Pinpoint the cell where the given text exists, returning its (X, Y) midpoint coordinate. 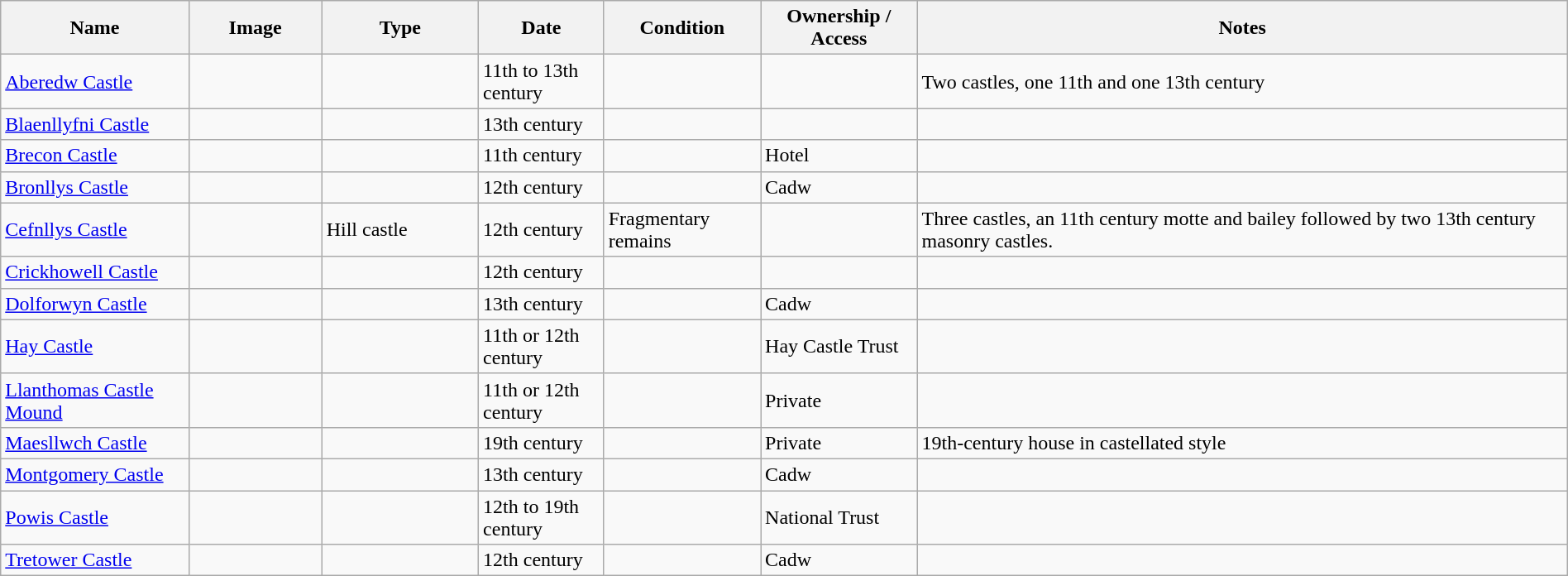
Date (542, 28)
Condition (681, 28)
11th century (542, 156)
Tretower Castle (94, 560)
12th to 19th century (542, 516)
Name (94, 28)
Hotel (839, 156)
Three castles, an 11th century motte and bailey followed by two 13th century masonry castles. (1242, 230)
Blaenllyfni Castle (94, 124)
National Trust (839, 516)
Cefnllys Castle (94, 230)
Brecon Castle (94, 156)
19th-century house in castellated style (1242, 443)
Maesllwch Castle (94, 443)
Llanthomas Castle Mound (94, 401)
Hay Castle (94, 346)
Image (255, 28)
Hay Castle Trust (839, 346)
11th to 13th century (542, 81)
Montgomery Castle (94, 474)
Ownership / Access (839, 28)
Powis Castle (94, 516)
Hill castle (400, 230)
Bronllys Castle (94, 187)
Type (400, 28)
Two castles, one 11th and one 13th century (1242, 81)
19th century (542, 443)
Fragmentary remains (681, 230)
Crickhowell Castle (94, 272)
Notes (1242, 28)
Dolforwyn Castle (94, 304)
Aberedw Castle (94, 81)
